Find where the given text appears and provide that cell's center as (X, Y) coordinate. 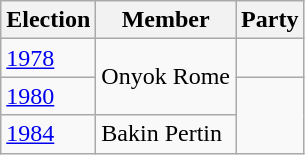
1978 (48, 58)
1984 (48, 134)
Election (48, 20)
Bakin Pertin (166, 134)
Onyok Rome (166, 77)
Member (166, 20)
1980 (48, 96)
Party (270, 20)
